Provide the (x, y) coordinate of the cell's center where the given text is located.  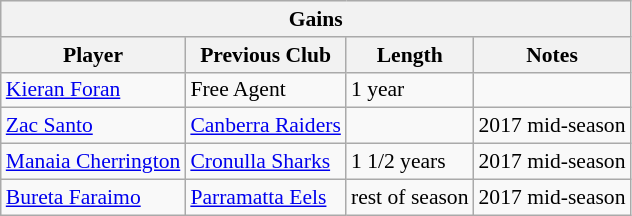
Previous Club (266, 55)
Length (410, 55)
Kieran Foran (94, 90)
Cronulla Sharks (266, 162)
Bureta Faraimo (94, 197)
1 1/2 years (410, 162)
1 year (410, 90)
rest of season (410, 197)
Gains (316, 19)
Free Agent (266, 90)
Canberra Raiders (266, 126)
Player (94, 55)
Manaia Cherrington (94, 162)
Zac Santo (94, 126)
Notes (552, 55)
Parramatta Eels (266, 197)
